Determine the (X, Y) coordinate at the center of the cell enclosing the given text.  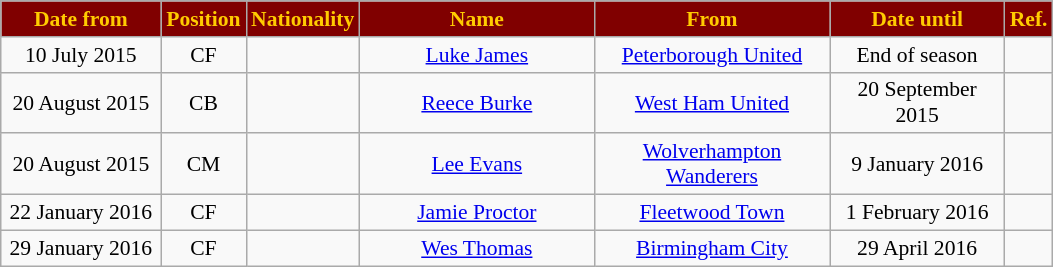
CM (204, 164)
20 September 2015 (918, 102)
Position (204, 19)
22 January 2016 (81, 213)
Fleetwood Town (712, 213)
29 April 2016 (918, 248)
West Ham United (712, 102)
Ref. (1029, 19)
Reece Burke (476, 102)
Lee Evans (476, 164)
9 January 2016 (918, 164)
10 July 2015 (81, 55)
End of season (918, 55)
29 January 2016 (81, 248)
Wes Thomas (476, 248)
Birmingham City (712, 248)
1 February 2016 (918, 213)
Date from (81, 19)
Date until (918, 19)
Luke James (476, 55)
Jamie Proctor (476, 213)
Wolverhampton Wanderers (712, 164)
Name (476, 19)
From (712, 19)
Nationality (302, 19)
CB (204, 102)
Peterborough United (712, 55)
